Determine the (x, y) coordinate at the center of the cell enclosing the given text.  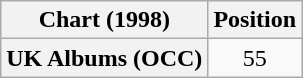
55 (255, 58)
Chart (1998) (104, 20)
Position (255, 20)
UK Albums (OCC) (104, 58)
